Detect which cell encompasses the target text, then output its (x, y) center coordinate. 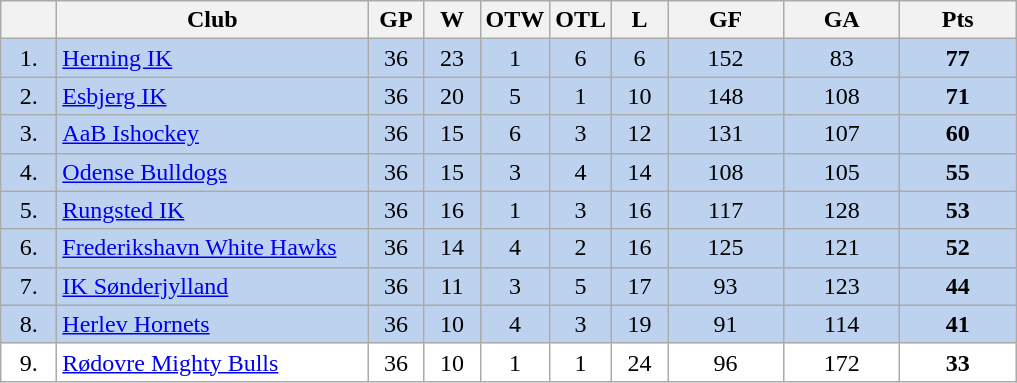
53 (958, 210)
5. (29, 210)
W (452, 20)
152 (726, 58)
7. (29, 286)
96 (726, 362)
83 (842, 58)
Herning IK (212, 58)
2 (581, 248)
60 (958, 134)
128 (842, 210)
114 (842, 324)
125 (726, 248)
GA (842, 20)
Pts (958, 20)
71 (958, 96)
93 (726, 286)
117 (726, 210)
55 (958, 172)
Esbjerg IK (212, 96)
3. (29, 134)
GP (396, 20)
52 (958, 248)
AaB Ishockey (212, 134)
6. (29, 248)
91 (726, 324)
4. (29, 172)
Frederikshavn White Hawks (212, 248)
IK Sønderjylland (212, 286)
44 (958, 286)
Herlev Hornets (212, 324)
23 (452, 58)
121 (842, 248)
24 (640, 362)
131 (726, 134)
123 (842, 286)
9. (29, 362)
Odense Bulldogs (212, 172)
OTL (581, 20)
17 (640, 286)
148 (726, 96)
8. (29, 324)
GF (726, 20)
Rungsted IK (212, 210)
172 (842, 362)
33 (958, 362)
12 (640, 134)
11 (452, 286)
OTW (515, 20)
Club (212, 20)
19 (640, 324)
41 (958, 324)
L (640, 20)
105 (842, 172)
2. (29, 96)
20 (452, 96)
Rødovre Mighty Bulls (212, 362)
1. (29, 58)
107 (842, 134)
77 (958, 58)
